Capture the cell that displays the provided text and extract its (x, y) central coordinate. 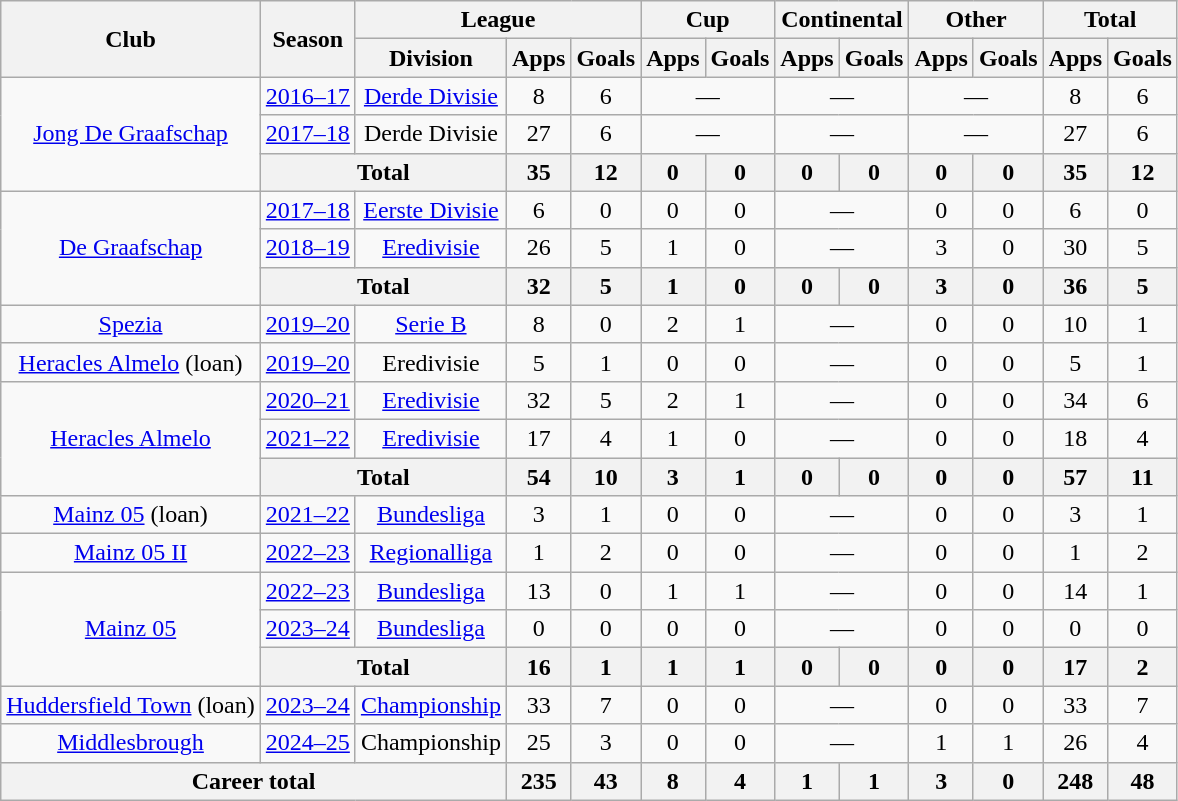
Heracles Almelo (131, 438)
Mainz 05 (loan) (131, 515)
25 (538, 743)
14 (1075, 591)
Continental (842, 20)
16 (538, 667)
2016–17 (308, 96)
De Graafschap (131, 248)
36 (1075, 286)
43 (606, 781)
48 (1143, 781)
League (498, 20)
Club (131, 39)
Spezia (131, 324)
Serie B (430, 324)
Middlesbrough (131, 743)
18 (1075, 438)
Mainz 05 II (131, 553)
2024–25 (308, 743)
Career total (254, 781)
Division (430, 58)
11 (1143, 477)
13 (538, 591)
2020–21 (308, 400)
248 (1075, 781)
Heracles Almelo (loan) (131, 362)
2018–19 (308, 248)
Eerste Divisie (430, 210)
Jong De Graafschap (131, 134)
Season (308, 39)
Huddersfield Town (loan) (131, 705)
57 (1075, 477)
34 (1075, 400)
Other (976, 20)
Cup (708, 20)
Mainz 05 (131, 629)
Regionalliga (430, 553)
235 (538, 781)
54 (538, 477)
30 (1075, 248)
